Detect which cell encompasses the target text, then output its [X, Y] center coordinate. 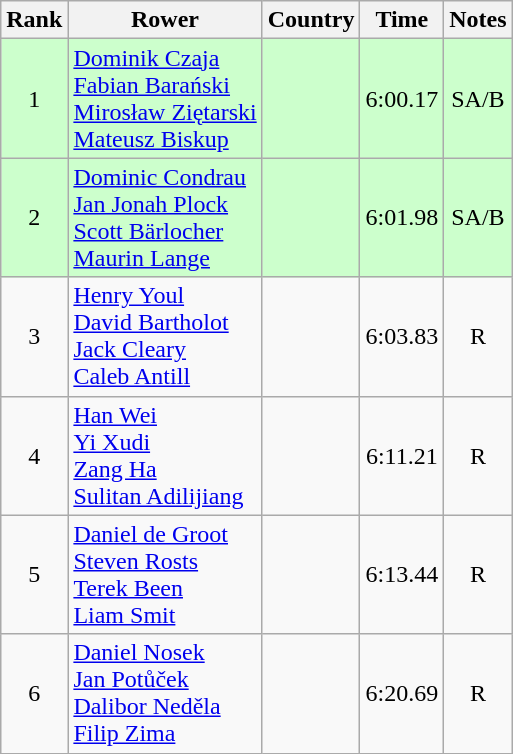
Notes [478, 20]
1 [34, 98]
Country [311, 20]
6:01.98 [402, 218]
6:11.21 [402, 456]
6:00.17 [402, 98]
6:03.83 [402, 336]
5 [34, 574]
2 [34, 218]
6 [34, 694]
Rower [165, 20]
4 [34, 456]
Han WeiYi XudiZang HaSulitan Adilijiang [165, 456]
Dominik CzajaFabian BarańskiMirosław ZiętarskiMateusz Biskup [165, 98]
Rank [34, 20]
3 [34, 336]
Henry YoulDavid BartholotJack ClearyCaleb Antill [165, 336]
Dominic CondrauJan Jonah PlockScott BärlocherMaurin Lange [165, 218]
Daniel NosekJan PotůčekDalibor NedělaFilip Zima [165, 694]
6:13.44 [402, 574]
Time [402, 20]
Daniel de GrootSteven RostsTerek BeenLiam Smit [165, 574]
6:20.69 [402, 694]
